From the cell containing the given text, extract its center point as (x, y) coordinate. 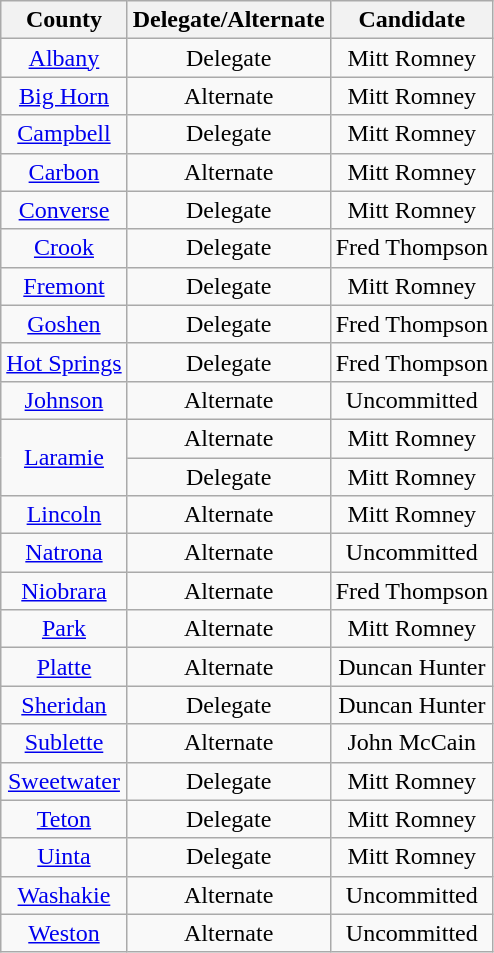
Washakie (64, 895)
Weston (64, 933)
Sheridan (64, 705)
Johnson (64, 400)
Laramie (64, 457)
John McCain (412, 743)
Niobrara (64, 591)
Campbell (64, 134)
Candidate (412, 20)
Albany (64, 58)
Big Horn (64, 96)
Hot Springs (64, 362)
Converse (64, 210)
Delegate/Alternate (228, 20)
Teton (64, 819)
Carbon (64, 172)
Lincoln (64, 515)
Park (64, 629)
Sublette (64, 743)
Uinta (64, 857)
Goshen (64, 324)
County (64, 20)
Natrona (64, 553)
Crook (64, 248)
Fremont (64, 286)
Platte (64, 667)
Sweetwater (64, 781)
